Determine the [X, Y] coordinate at the center of the cell enclosing the given text.  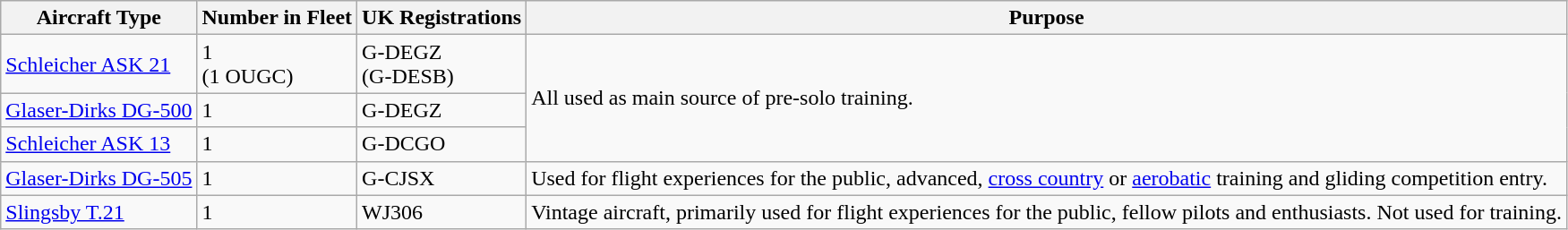
G-DCGO [442, 144]
G-CJSX [442, 178]
Schleicher ASK 21 [99, 64]
UK Registrations [442, 18]
Used for flight experiences for the public, advanced, cross country or aerobatic training and gliding competition entry. [1047, 178]
Glaser-Dirks DG-500 [99, 110]
Number in Fleet [278, 18]
All used as main source of pre-solo training. [1047, 98]
Schleicher ASK 13 [99, 144]
Vintage aircraft, primarily used for flight experiences for the public, fellow pilots and enthusiasts. Not used for training. [1047, 212]
WJ306 [442, 212]
G-DEGZ(G-DESB) [442, 64]
G-DEGZ [442, 110]
Aircraft Type [99, 18]
Slingsby T.21 [99, 212]
1(1 OUGC) [278, 64]
Glaser-Dirks DG-505 [99, 178]
Purpose [1047, 18]
